Extract the [X, Y] coordinate from the center of the cell holding the provided text.  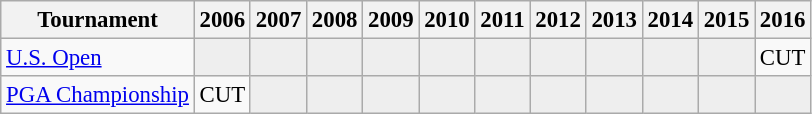
2009 [391, 20]
2014 [670, 20]
2011 [502, 20]
2015 [726, 20]
2016 [783, 20]
2007 [278, 20]
2008 [335, 20]
2006 [222, 20]
Tournament [98, 20]
U.S. Open [98, 58]
PGA Championship [98, 95]
2013 [614, 20]
2012 [558, 20]
2010 [447, 20]
